Detect which cell encompasses the target text, then output its (X, Y) center coordinate. 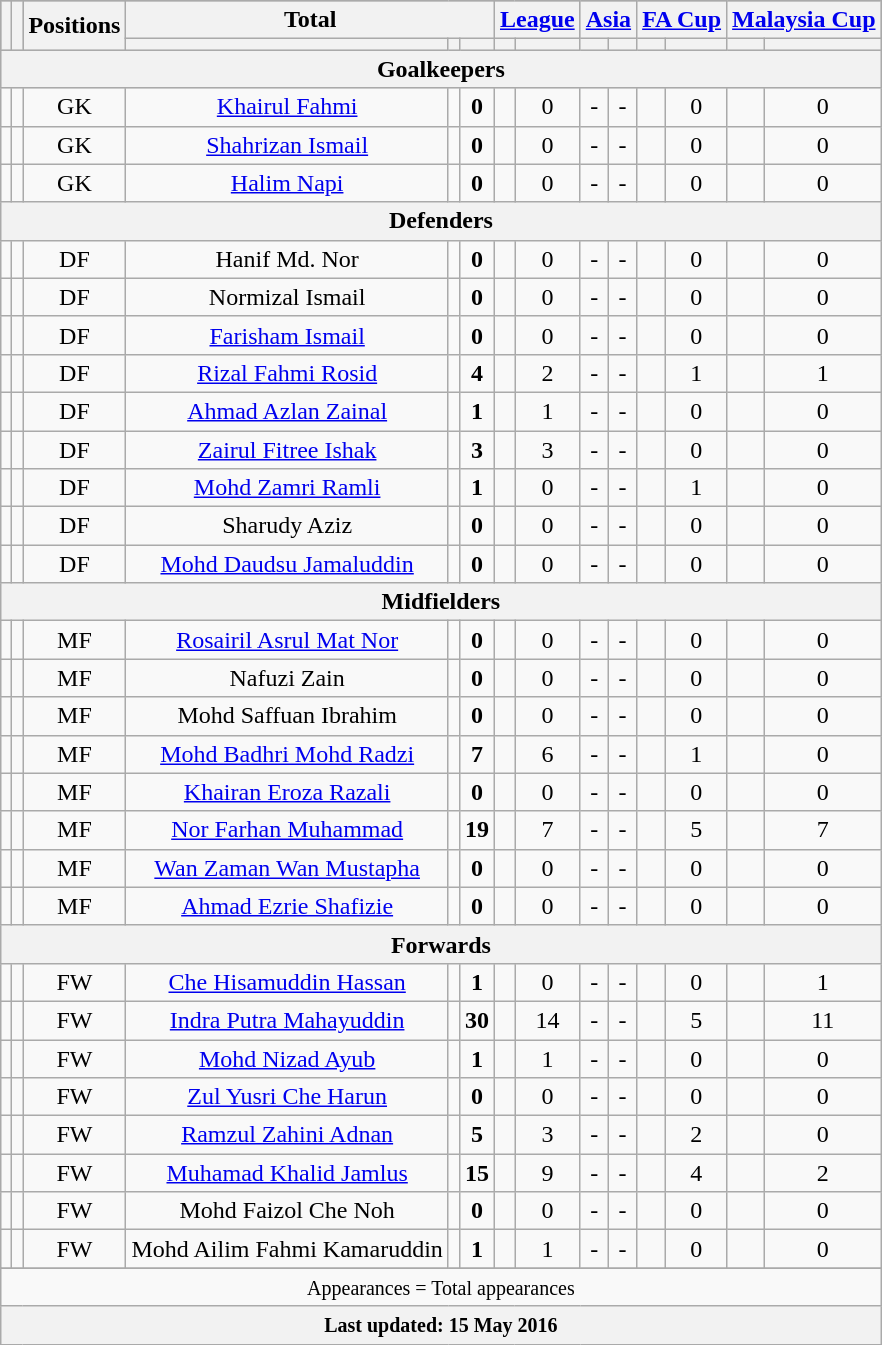
Nor Farhan Muhammad (287, 830)
Mohd Saffuan Ibrahim (287, 716)
Mohd Daudsu Jamaluddin (287, 564)
Mohd Nizad Ayub (287, 1059)
Nafuzi Zain (287, 678)
Mohd Ailim Fahmi Kamaruddin (287, 1249)
Mohd Badhri Mohd Radzi (287, 754)
Asia (608, 20)
Zul Yusri Che Harun (287, 1097)
Mohd Faizol Che Noh (287, 1211)
FA Cup (682, 20)
Wan Zaman Wan Mustapha (287, 868)
Midfielders (441, 602)
Ahmad Azlan Zainal (287, 411)
Total (310, 20)
Ahmad Ezrie Shafizie (287, 906)
League (537, 20)
Last updated: 15 May 2016 (441, 1325)
15 (476, 1173)
Defenders (441, 221)
Khairul Fahmi (287, 107)
Halim Napi (287, 183)
Che Hisamuddin Hassan (287, 982)
Goalkeepers (441, 69)
30 (476, 1020)
6 (548, 754)
Forwards (441, 944)
Rizal Fahmi Rosid (287, 373)
Hanif Md. Nor (287, 259)
Sharudy Aziz (287, 526)
14 (548, 1020)
Mohd Zamri Ramli (287, 488)
Muhamad Khalid Jamlus (287, 1173)
Malaysia Cup (804, 20)
Positions (74, 26)
Farisham Ismail (287, 335)
9 (548, 1173)
Appearances = Total appearances (441, 1287)
Khairan Eroza Razali (287, 792)
Rosairil Asrul Mat Nor (287, 640)
Zairul Fitree Ishak (287, 449)
Ramzul Zahini Adnan (287, 1135)
Shahrizan Ismail (287, 145)
Indra Putra Mahayuddin (287, 1020)
11 (822, 1020)
Normizal Ismail (287, 297)
19 (476, 830)
